Determine the [X, Y] coordinate at the center of the cell enclosing the given text.  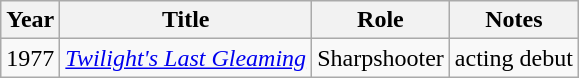
Year [30, 20]
Title [186, 20]
Twilight's Last Gleaming [186, 58]
acting debut [514, 58]
Notes [514, 20]
1977 [30, 58]
Role [381, 20]
Sharpshooter [381, 58]
